Find where the given text appears and provide that cell's center as [x, y] coordinate. 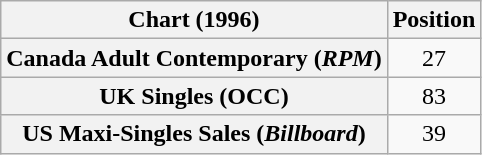
27 [434, 58]
Position [434, 20]
UK Singles (OCC) [194, 96]
83 [434, 96]
39 [434, 134]
Canada Adult Contemporary (RPM) [194, 58]
US Maxi-Singles Sales (Billboard) [194, 134]
Chart (1996) [194, 20]
